Extract the [X, Y] coordinate from the center of the cell holding the provided text.  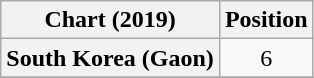
Position [266, 20]
Chart (2019) [110, 20]
6 [266, 58]
South Korea (Gaon) [110, 58]
